For the text-containing cell, return its midpoint in (X, Y) coordinate format. 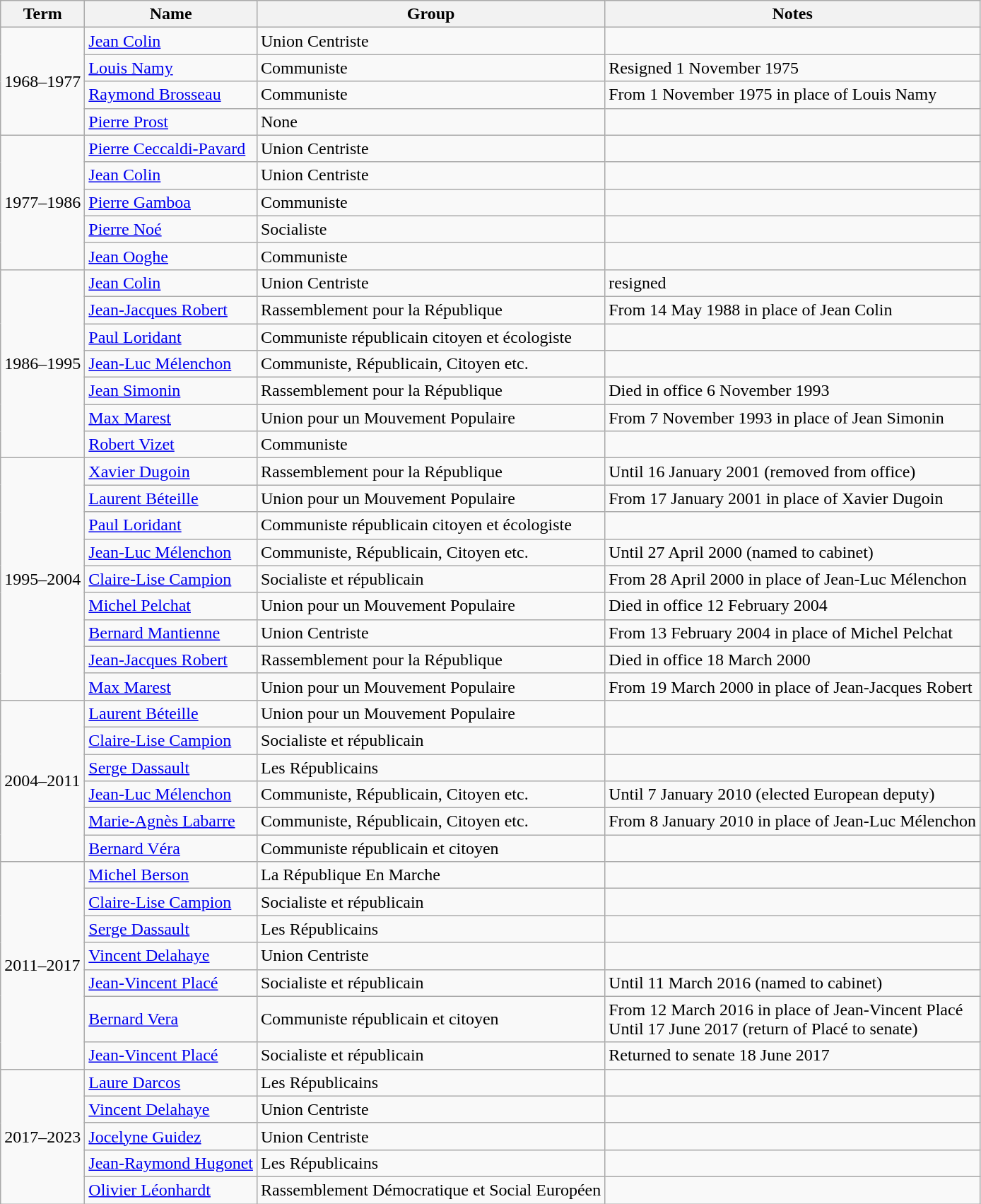
Michel Berson (171, 875)
None (430, 122)
Bernard Vera (171, 1019)
From 14 May 1988 in place of Jean Colin (793, 310)
From 1 November 1975 in place of Louis Namy (793, 95)
Raymond Brosseau (171, 95)
2011–2017 (42, 966)
From 17 January 2001 in place of Xavier Dugoin (793, 498)
Robert Vizet (171, 445)
Olivier Léonhardt (171, 1190)
Jean Ooghe (171, 256)
Jean-Raymond Hugonet (171, 1163)
Pierre Gamboa (171, 202)
Resigned 1 November 1975 (793, 68)
Until 7 January 2010 (elected European deputy) (793, 795)
From 7 November 1993 in place of Jean Simonin (793, 418)
Jean Simonin (171, 391)
Pierre Ceccaldi-Pavard (171, 148)
Xavier Dugoin (171, 472)
1995–2004 (42, 580)
From 8 January 2010 in place of Jean-Luc Mélenchon (793, 822)
Pierre Prost (171, 122)
Term (42, 14)
Rassemblement Démocratique et Social Européen (430, 1190)
Died in office 6 November 1993 (793, 391)
2004–2011 (42, 781)
Louis Namy (171, 68)
Name (171, 14)
Returned to senate 18 June 2017 (793, 1056)
1977–1986 (42, 202)
1968–1977 (42, 81)
Until 16 January 2001 (removed from office) (793, 472)
Bernard Véra (171, 848)
Bernard Mantienne (171, 633)
From 28 April 2000 in place of Jean-Luc Mélenchon (793, 579)
From 19 March 2000 in place of Jean-Jacques Robert (793, 686)
Marie-Agnès Labarre (171, 822)
Socialiste (430, 229)
From 13 February 2004 in place of Michel Pelchat (793, 633)
Died in office 12 February 2004 (793, 606)
Michel Pelchat (171, 606)
La République En Marche (430, 875)
2017–2023 (42, 1136)
resigned (793, 283)
Notes (793, 14)
Pierre Noé (171, 229)
1986–1995 (42, 363)
Group (430, 14)
Laure Darcos (171, 1082)
Died in office 18 March 2000 (793, 660)
Jocelyne Guidez (171, 1136)
Until 27 April 2000 (named to cabinet) (793, 552)
From 12 March 2016 in place of Jean-Vincent PlacéUntil 17 June 2017 (return of Placé to senate) (793, 1019)
Until 11 March 2016 (named to cabinet) (793, 983)
